Search for the cell housing the specified text and yield its [X, Y] center coordinate. 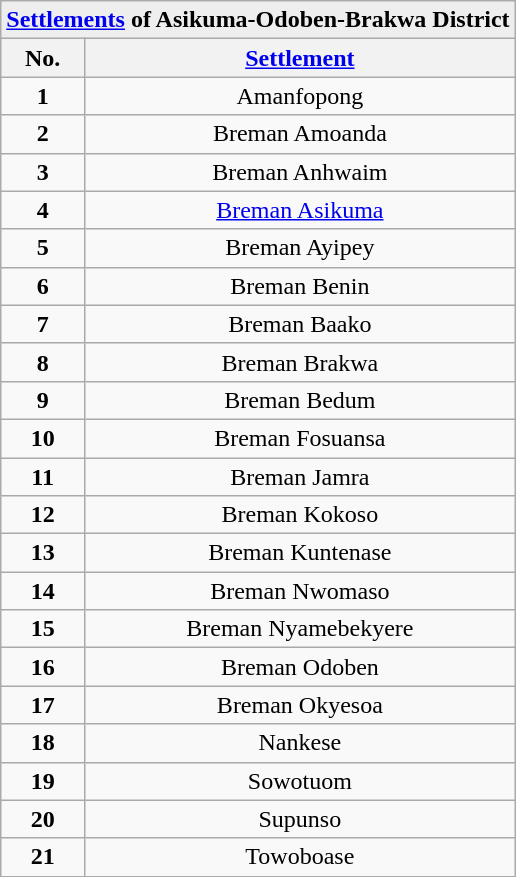
Supunso [300, 819]
Breman Kokoso [300, 515]
No. [43, 58]
Breman Nyamebekyere [300, 629]
Breman Ayipey [300, 248]
12 [43, 515]
Breman Nwomaso [300, 591]
7 [43, 324]
1 [43, 96]
Breman Fosuansa [300, 438]
Towoboase [300, 857]
19 [43, 781]
Settlements of Asikuma-Odoben-Brakwa District [258, 20]
Breman Asikuma [300, 210]
18 [43, 743]
Breman Odoben [300, 667]
4 [43, 210]
Breman Baako [300, 324]
6 [43, 286]
Breman Okyesoa [300, 705]
Sowotuom [300, 781]
Amanfopong [300, 96]
Breman Jamra [300, 477]
Breman Benin [300, 286]
10 [43, 438]
Breman Anhwaim [300, 172]
Breman Kuntenase [300, 553]
3 [43, 172]
2 [43, 134]
Breman Amoanda [300, 134]
16 [43, 667]
20 [43, 819]
21 [43, 857]
14 [43, 591]
17 [43, 705]
13 [43, 553]
Settlement [300, 58]
5 [43, 248]
Nankese [300, 743]
15 [43, 629]
Breman Brakwa [300, 362]
8 [43, 362]
11 [43, 477]
9 [43, 400]
Breman Bedum [300, 400]
